Detect which cell encompasses the target text, then output its (x, y) center coordinate. 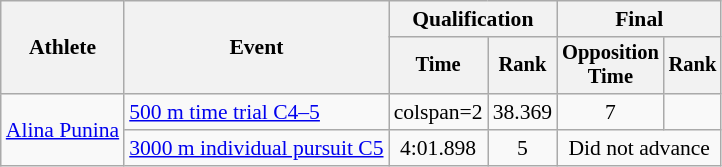
3000 m individual pursuit C5 (256, 148)
Alina Punina (62, 130)
500 m time trial C4–5 (256, 112)
5 (522, 148)
colspan=2 (438, 112)
Event (256, 48)
7 (610, 112)
OppositionTime (610, 66)
Did not advance (639, 148)
Final (639, 19)
38.369 (522, 112)
Athlete (62, 48)
Time (438, 66)
Qualification (474, 19)
4:01.898 (438, 148)
